Detect which cell encompasses the target text, then output its (X, Y) center coordinate. 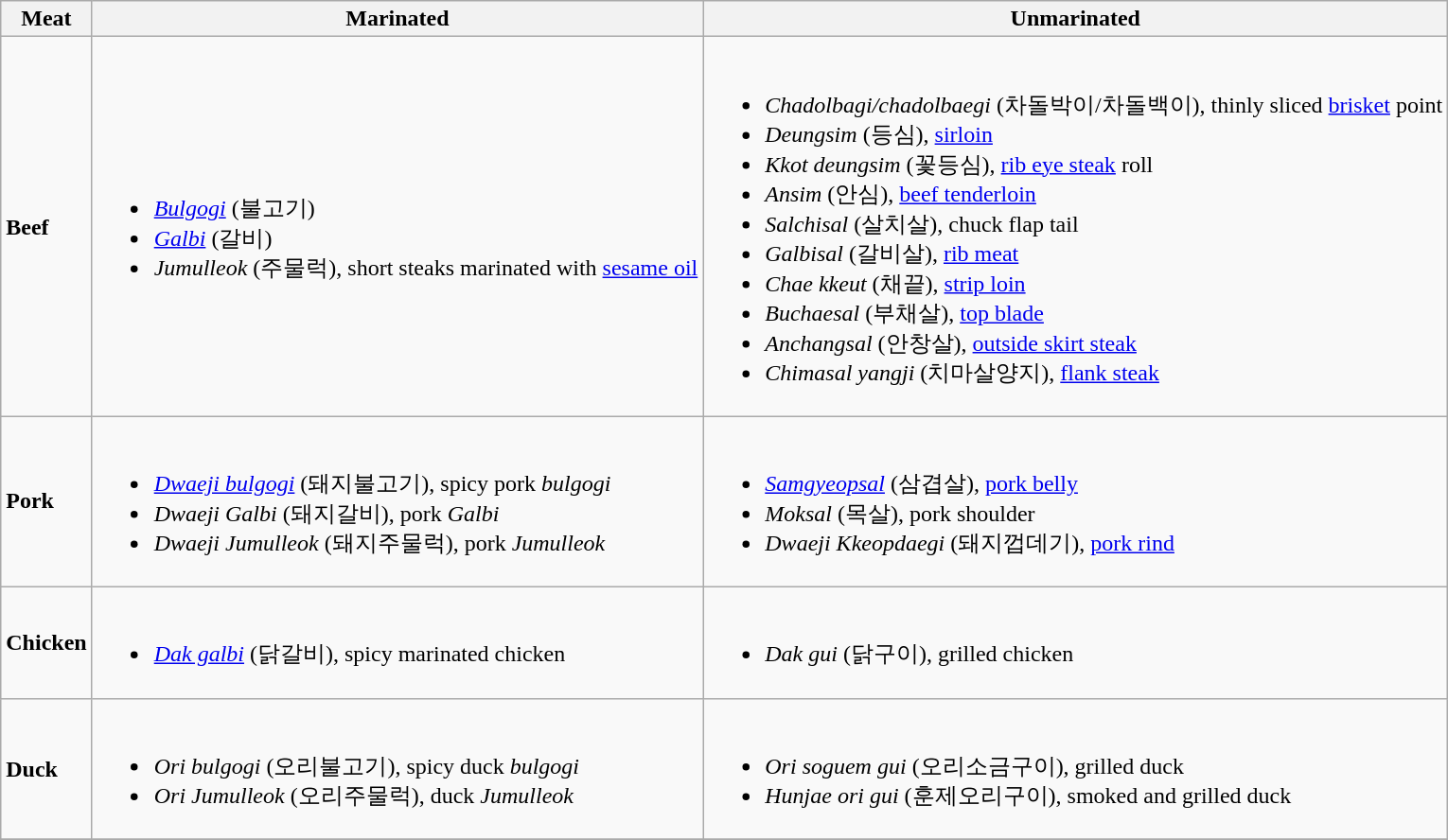
Bulgogi (불고기)Galbi (갈비)Jumulleok (주물럭), short steaks marinated with sesame oil (397, 227)
Beef (46, 227)
Unmarinated (1075, 19)
Chicken (46, 642)
Dwaeji bulgogi (돼지불고기), spicy pork bulgogiDwaeji Galbi (돼지갈비), pork GalbiDwaeji Jumulleok (돼지주물럭), pork Jumulleok (397, 501)
Marinated (397, 19)
Dak gui (닭구이), grilled chicken (1075, 642)
Pork (46, 501)
Duck (46, 768)
Ori bulgogi (오리불고기), spicy duck bulgogiOri Jumulleok (오리주물럭), duck Jumulleok (397, 768)
Samgyeopsal (삼겹살), pork bellyMoksal (목살), pork shoulderDwaeji Kkeopdaegi (돼지껍데기), pork rind (1075, 501)
Dak galbi (닭갈비), spicy marinated chicken (397, 642)
Ori soguem gui (오리소금구이), grilled duckHunjae ori gui (훈제오리구이), smoked and grilled duck (1075, 768)
Meat (46, 19)
